From the cell containing the given text, extract its center point as (x, y) coordinate. 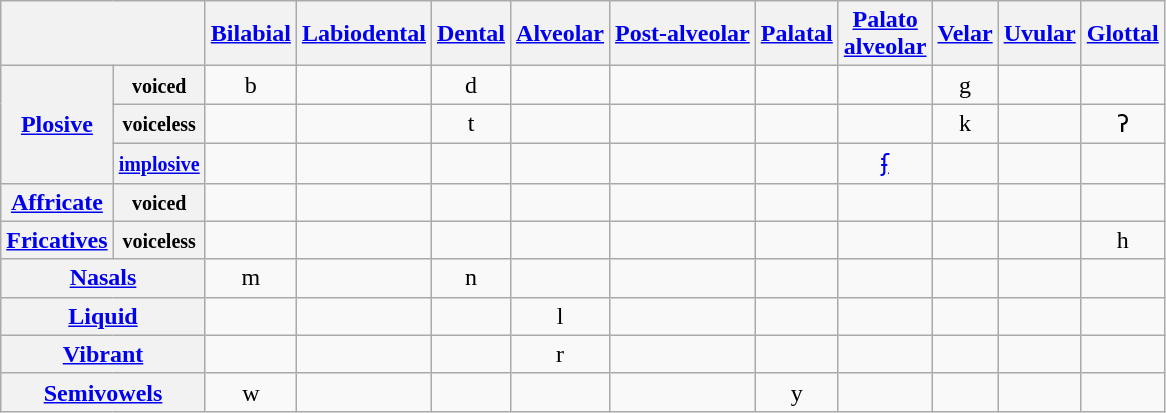
Palatal (796, 34)
n (470, 278)
g (965, 85)
Labiodental (364, 34)
Liquid (104, 316)
Semivowels (104, 392)
l (560, 316)
Palatoalveolar (885, 34)
Alveolar (560, 34)
Velar (965, 34)
b (250, 85)
h (1122, 240)
Bilabial (250, 34)
Glottal (1122, 34)
Dental (470, 34)
t (470, 124)
Uvular (1040, 34)
Affricate (57, 202)
k (965, 124)
w (250, 392)
y (796, 392)
ʄ (885, 163)
Fricatives (57, 240)
Nasals (104, 278)
Vibrant (104, 354)
d (470, 85)
Plosive (57, 124)
m (250, 278)
ʔ (1122, 124)
r (560, 354)
implosive (159, 163)
Post-alveolar (683, 34)
